Scan for the cell matching the given text and deliver its [X, Y] coordinate at center. 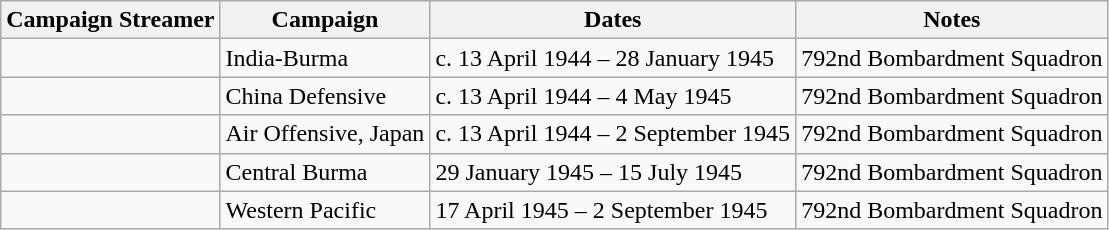
Central Burma [325, 172]
c. 13 April 1944 – 28 January 1945 [613, 58]
c. 13 April 1944 – 2 September 1945 [613, 134]
Dates [613, 20]
Air Offensive, Japan [325, 134]
Campaign Streamer [110, 20]
c. 13 April 1944 – 4 May 1945 [613, 96]
India-Burma [325, 58]
Campaign [325, 20]
China Defensive [325, 96]
Notes [952, 20]
29 January 1945 – 15 July 1945 [613, 172]
Western Pacific [325, 210]
17 April 1945 – 2 September 1945 [613, 210]
